Detect which cell encompasses the target text, then output its [x, y] center coordinate. 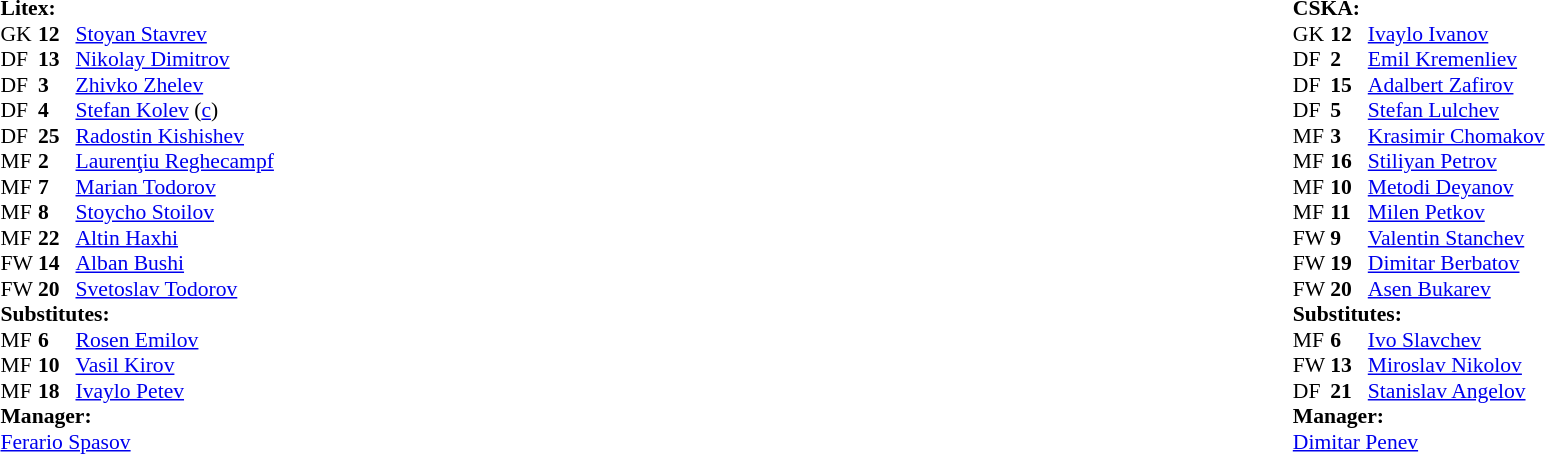
Dimitar Berbatov [1456, 263]
22 [57, 238]
Stefan Kolev (c) [175, 111]
Stoyan Stavrev [175, 34]
Marian Todorov [175, 187]
Vasil Kirov [175, 365]
Stiliyan Petrov [1456, 161]
Adalbert Zafirov [1456, 85]
Laurenţiu Reghecampf [175, 161]
Miroslav Nikolov [1456, 365]
Stanislav Angelov [1456, 391]
5 [1349, 111]
Ivaylo Petev [175, 391]
16 [1349, 161]
Ivo Slavchev [1456, 340]
15 [1349, 85]
Ivaylo Ivanov [1456, 34]
Svetoslav Todorov [175, 289]
Nikolay Dimitrov [175, 59]
Alban Bushi [175, 263]
9 [1349, 238]
Emil Kremenliev [1456, 59]
21 [1349, 391]
Metodi Deyanov [1456, 187]
7 [57, 187]
Altin Haxhi [175, 238]
11 [1349, 213]
8 [57, 213]
14 [57, 263]
19 [1349, 263]
Milen Petkov [1456, 213]
Zhivko Zhelev [175, 85]
4 [57, 111]
Rosen Emilov [175, 340]
Stefan Lulchev [1456, 111]
Krasimir Chomakov [1456, 136]
Radostin Kishishev [175, 136]
Valentin Stanchev [1456, 238]
25 [57, 136]
18 [57, 391]
Asen Bukarev [1456, 289]
Stoycho Stoilov [175, 213]
